Provide the [x, y] coordinate of the cell's center where the given text is located.  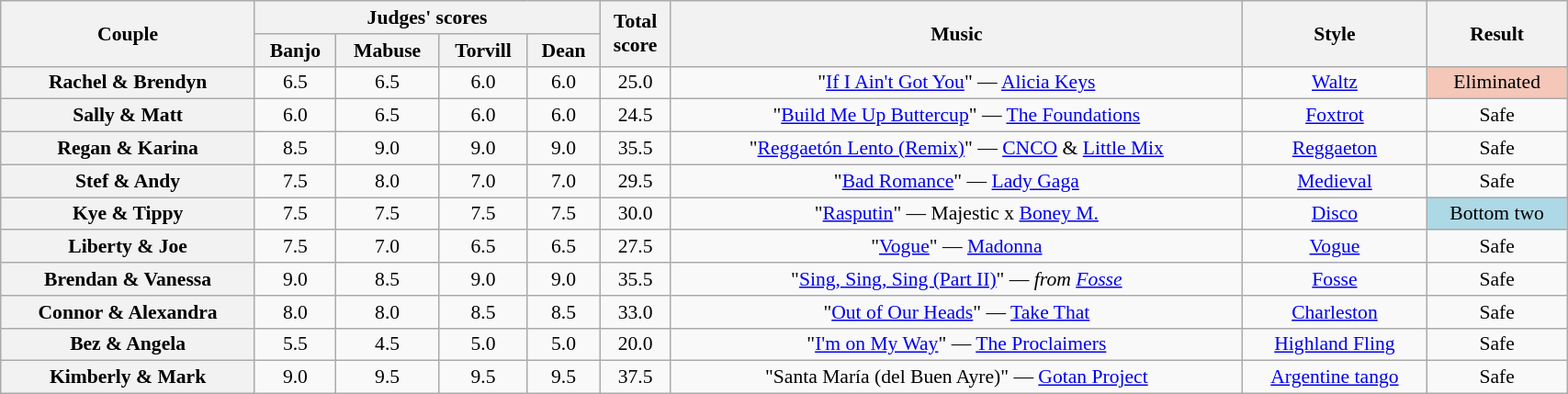
Argentine tango [1334, 377]
Judges' scores [426, 17]
"Reggaetón Lento (Remix)" — CNCO & Little Mix [956, 149]
27.5 [636, 247]
Torvill [483, 51]
Rachel & Brendyn [129, 83]
Liberty & Joe [129, 247]
Charleston [1334, 312]
Highland Fling [1334, 344]
Couple [129, 33]
Brendan & Vanessa [129, 279]
24.5 [636, 116]
Medieval [1334, 181]
4.5 [387, 344]
Fosse [1334, 279]
"Bad Romance" — Lady Gaga [956, 181]
Reggaeton [1334, 149]
Bottom two [1497, 214]
Kye & Tippy [129, 214]
Vogue [1334, 247]
Eliminated [1497, 83]
"Rasputin" — Majestic x Boney M. [956, 214]
25.0 [636, 83]
37.5 [636, 377]
Sally & Matt [129, 116]
"I'm on My Way" — The Proclaimers [956, 344]
"Santa María (del Buen Ayre)" — Gotan Project [956, 377]
"Out of Our Heads" — Take That [956, 312]
"Sing, Sing, Sing (Part II)" — from Fosse [956, 279]
5.5 [295, 344]
30.0 [636, 214]
"Build Me Up Buttercup" — The Foundations [956, 116]
Disco [1334, 214]
Waltz [1334, 83]
Foxtrot [1334, 116]
Mabuse [387, 51]
20.0 [636, 344]
Regan & Karina [129, 149]
Totalscore [636, 33]
Style [1334, 33]
Bez & Angela [129, 344]
Music [956, 33]
Connor & Alexandra [129, 312]
Dean [563, 51]
"If I Ain't Got You" — Alicia Keys [956, 83]
"Vogue" — Madonna [956, 247]
Result [1497, 33]
Kimberly & Mark [129, 377]
Banjo [295, 51]
33.0 [636, 312]
29.5 [636, 181]
Stef & Andy [129, 181]
